Identify which cell holds the provided text, then report its (X, Y) central coordinate. 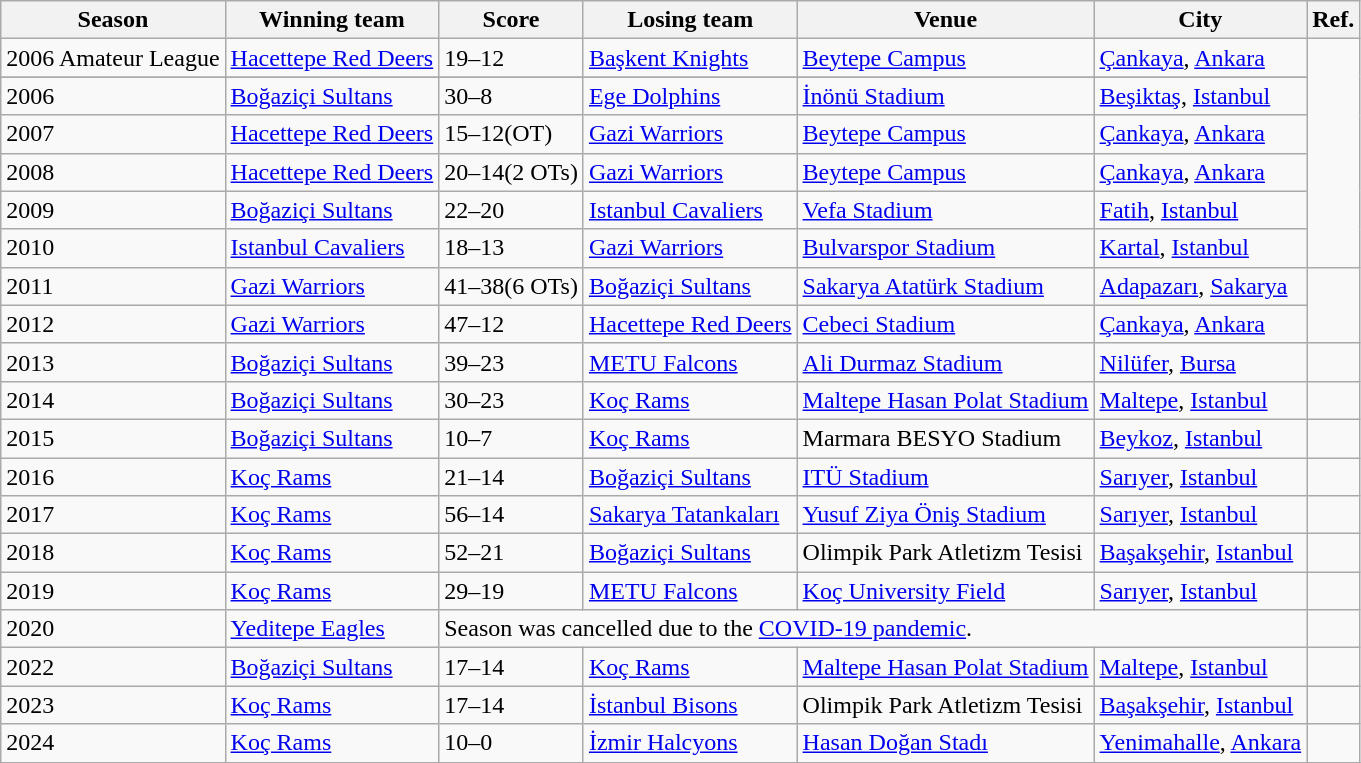
2015 (113, 438)
20–14(2 OTs) (512, 172)
2016 (113, 477)
2023 (113, 705)
Winning team (332, 20)
41–38(6 OTs) (512, 286)
ITÜ Stadium (946, 477)
İzmir Halcyons (690, 743)
2010 (113, 248)
İstanbul Bisons (690, 705)
Vefa Stadium (946, 210)
Ref. (1334, 20)
Score (512, 20)
Venue (946, 20)
Season was cancelled due to the COVID-19 pandemic. (873, 629)
2006 (113, 96)
2024 (113, 743)
Fatih, Istanbul (1200, 210)
15–12(OT) (512, 134)
29–19 (512, 591)
Koç University Field (946, 591)
10–0 (512, 743)
30–8 (512, 96)
Hasan Doğan Stadı (946, 743)
Cebeci Stadium (946, 324)
2007 (113, 134)
Beşiktaş, Istanbul (1200, 96)
22–20 (512, 210)
47–12 (512, 324)
2020 (113, 629)
19–12 (512, 58)
2018 (113, 553)
İnönü Stadium (946, 96)
2011 (113, 286)
2017 (113, 515)
2012 (113, 324)
21–14 (512, 477)
56–14 (512, 515)
52–21 (512, 553)
Bulvarspor Stadium (946, 248)
2022 (113, 667)
Başkent Knights (690, 58)
Kartal, Istanbul (1200, 248)
Beykoz, Istanbul (1200, 438)
39–23 (512, 362)
Yeditepe Eagles (332, 629)
Marmara BESYO Stadium (946, 438)
Ali Durmaz Stadium (946, 362)
2006 Amateur League (113, 58)
Season (113, 20)
Sakarya Tatankaları (690, 515)
Nilüfer, Bursa (1200, 362)
2019 (113, 591)
Sakarya Atatürk Stadium (946, 286)
10–7 (512, 438)
Ege Dolphins (690, 96)
Losing team (690, 20)
2008 (113, 172)
City (1200, 20)
2013 (113, 362)
2009 (113, 210)
30–23 (512, 400)
Yusuf Ziya Öniş Stadium (946, 515)
2014 (113, 400)
Adapazarı, Sakarya (1200, 286)
18–13 (512, 248)
Yenimahalle, Ankara (1200, 743)
